Detect which cell encompasses the target text, then output its (X, Y) center coordinate. 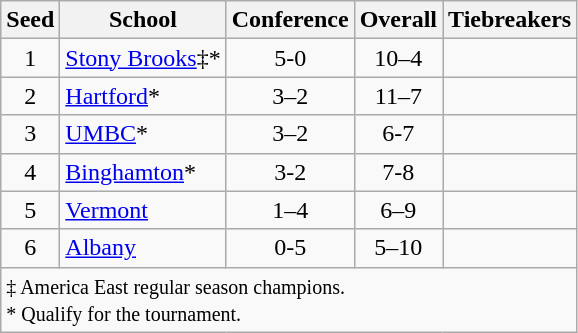
UMBC* (143, 134)
School (143, 20)
2 (30, 96)
6 (30, 248)
Albany (143, 248)
6-7 (398, 134)
‡ America East regular season champions.* Qualify for the tournament. (289, 300)
Stony Brooks‡* (143, 58)
10–4 (398, 58)
Tiebreakers (510, 20)
Overall (398, 20)
5–10 (398, 248)
1 (30, 58)
7-8 (398, 172)
4 (30, 172)
0-5 (290, 248)
Vermont (143, 210)
11–7 (398, 96)
6–9 (398, 210)
5-0 (290, 58)
5 (30, 210)
Hartford* (143, 96)
Conference (290, 20)
Seed (30, 20)
1–4 (290, 210)
Binghamton* (143, 172)
3-2 (290, 172)
3 (30, 134)
